From the cell containing the given text, extract its center point as (X, Y) coordinate. 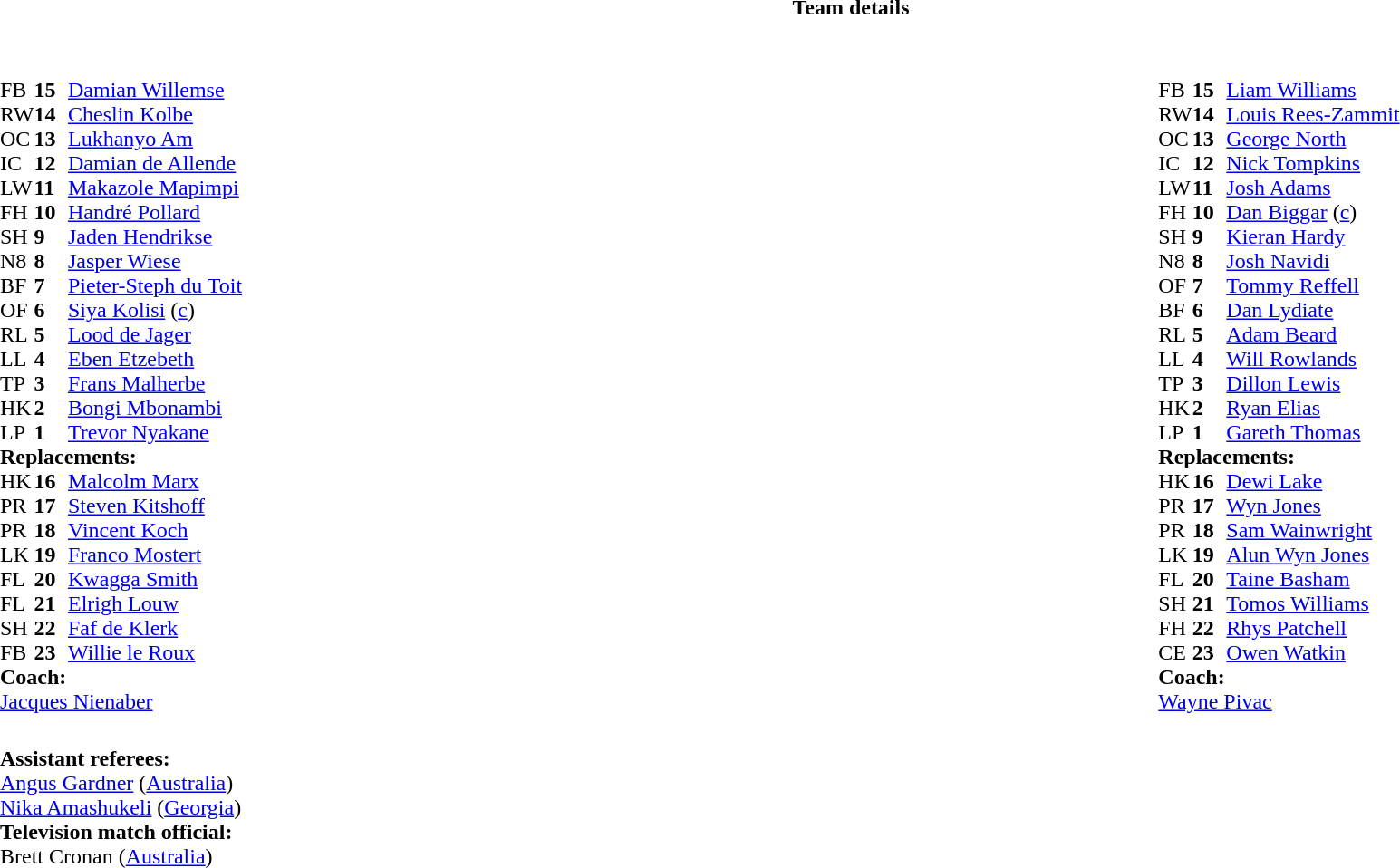
Tomos Williams (1312, 603)
Owen Watkin (1312, 652)
Lukhanyo Am (155, 140)
Elrigh Louw (155, 603)
Frans Malherbe (155, 384)
Alun Wyn Jones (1312, 555)
Nick Tompkins (1312, 163)
Vincent Koch (155, 531)
Damian de Allende (155, 163)
Kwagga Smith (155, 580)
Jacques Nienaber (121, 701)
Jasper Wiese (155, 261)
Faf de Klerk (155, 629)
Rhys Patchell (1312, 629)
Dillon Lewis (1312, 384)
Handré Pollard (155, 212)
Tommy Reffell (1312, 286)
Josh Adams (1312, 188)
Adam Beard (1312, 335)
Will Rowlands (1312, 359)
Wyn Jones (1312, 506)
Kieran Hardy (1312, 237)
Pieter-Steph du Toit (155, 286)
CE (1175, 652)
Gareth Thomas (1312, 433)
Franco Mostert (155, 555)
Damian Willemse (155, 91)
Steven Kitshoff (155, 506)
Louis Rees-Zammit (1312, 114)
Taine Basham (1312, 580)
Wayne Pivac (1279, 701)
Willie le Roux (155, 652)
Lood de Jager (155, 335)
George North (1312, 140)
Malcolm Marx (155, 482)
Dan Lydiate (1312, 310)
Bongi Mbonambi (155, 408)
Eben Etzebeth (155, 359)
Ryan Elias (1312, 408)
Siya Kolisi (c) (155, 310)
Makazole Mapimpi (155, 188)
Liam Williams (1312, 91)
Jaden Hendrikse (155, 237)
Dan Biggar (c) (1312, 212)
Cheslin Kolbe (155, 114)
Trevor Nyakane (155, 433)
Dewi Lake (1312, 482)
Josh Navidi (1312, 261)
Sam Wainwright (1312, 531)
